Search for the cell housing the specified text and yield its [x, y] center coordinate. 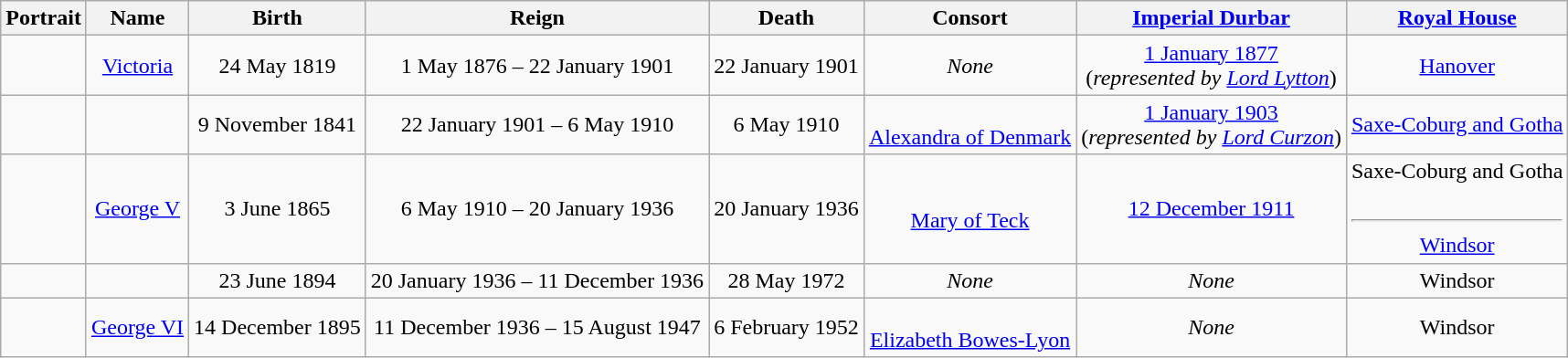
Birth [278, 18]
1 January 1877(represented by Lord Lytton) [1212, 66]
6 May 1910 – 20 January 1936 [537, 208]
Death [787, 18]
6 May 1910 [787, 124]
14 December 1895 [278, 327]
Hanover [1457, 66]
Royal House [1457, 18]
1 January 1903(represented by Lord Curzon) [1212, 124]
Mary of Teck [969, 208]
12 December 1911 [1212, 208]
Name [137, 18]
Portrait [44, 18]
Victoria [137, 66]
9 November 1841 [278, 124]
George VI [137, 327]
23 June 1894 [278, 280]
George V [137, 208]
22 January 1901 – 6 May 1910 [537, 124]
3 June 1865 [278, 208]
28 May 1972 [787, 280]
Imperial Durbar [1212, 18]
1 May 1876 – 22 January 1901 [537, 66]
20 January 1936 – 11 December 1936 [537, 280]
Elizabeth Bowes-Lyon [969, 327]
Saxe-Coburg and GothaWindsor [1457, 208]
Alexandra of Denmark [969, 124]
Reign [537, 18]
20 January 1936 [787, 208]
24 May 1819 [278, 66]
22 January 1901 [787, 66]
Consort [969, 18]
11 December 1936 – 15 August 1947 [537, 327]
6 February 1952 [787, 327]
Saxe-Coburg and Gotha [1457, 124]
